Return [X, Y] of the center of cell containing provided text 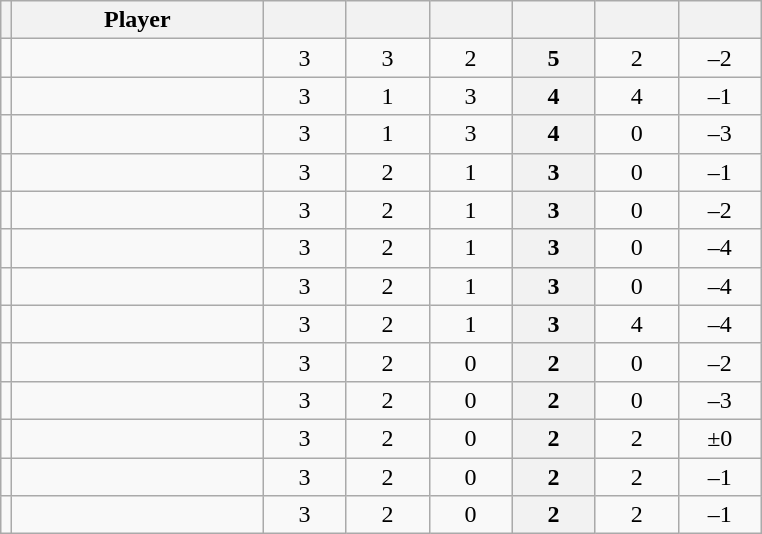
Player [138, 20]
±0 [720, 438]
5 [554, 58]
